Scan for the cell matching the given text and deliver its [x, y] coordinate at center. 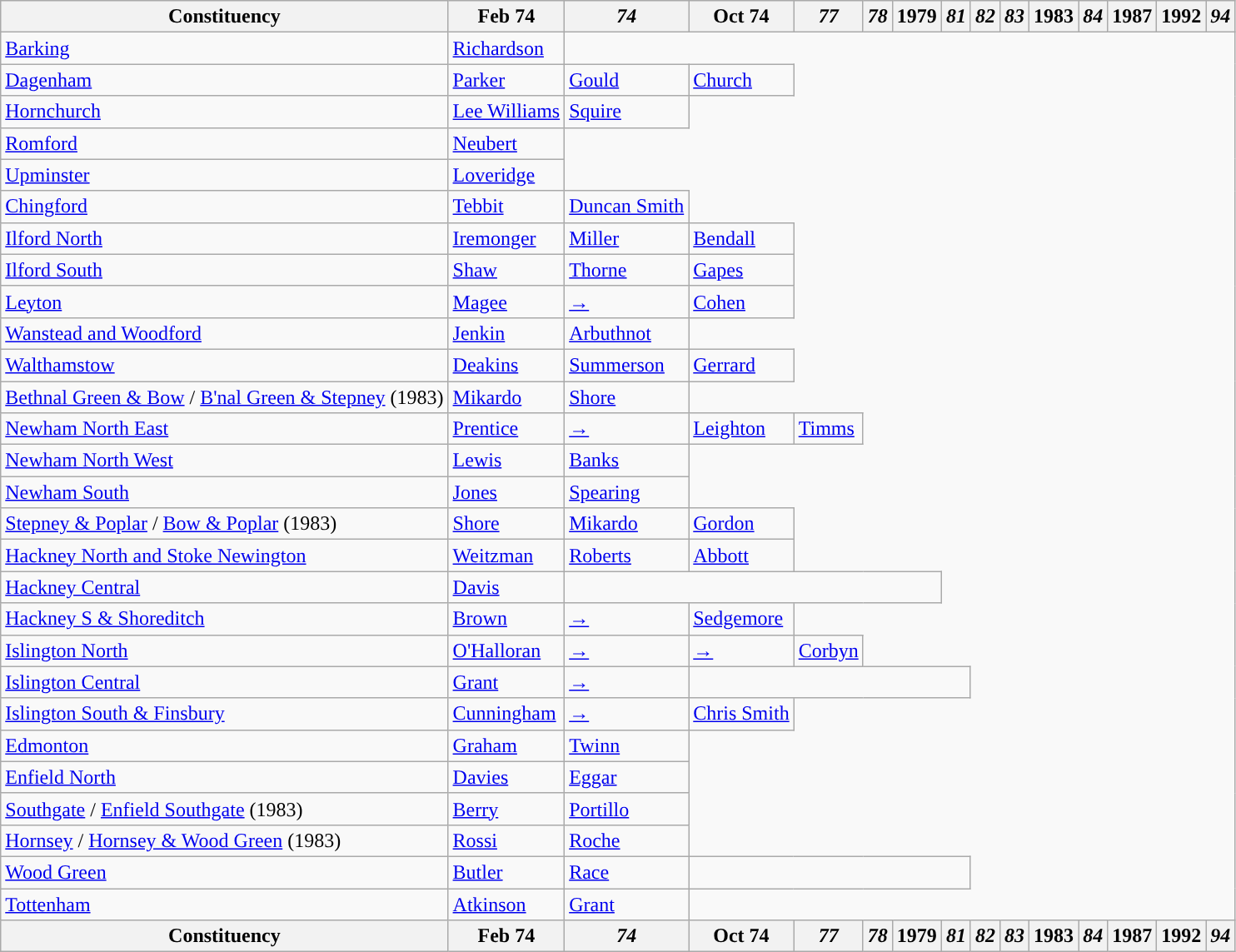
Leyton [225, 302]
Butler [506, 872]
Gordon [741, 524]
Chingford [225, 207]
Thorne [626, 270]
Deakins [506, 365]
Hornsey / Hornsey & Wood Green (1983) [225, 840]
Miller [626, 238]
Davies [506, 777]
Wood Green [225, 872]
Corbyn [828, 650]
Loveridge [506, 175]
Cohen [741, 302]
Southgate / Enfield Southgate (1983) [225, 809]
Jones [506, 492]
Church [741, 80]
Davis [506, 587]
Cunningham [506, 714]
Spearing [626, 492]
Neubert [506, 143]
Rossi [506, 840]
Wanstead and Woodford [225, 333]
Lewis [506, 461]
Arbuthnot [626, 333]
Prentice [506, 429]
Roche [626, 840]
Roberts [626, 556]
Berry [506, 809]
Magee [506, 302]
Tottenham [225, 904]
Dagenham [225, 80]
Ilford South [225, 270]
Bethnal Green & Bow / B'nal Green & Stepney (1983) [225, 397]
Gould [626, 80]
Chris Smith [741, 714]
Leighton [741, 429]
Stepney & Poplar / Bow & Poplar (1983) [225, 524]
Brown [506, 619]
Tebbit [506, 207]
Newham North West [225, 461]
Sedgemore [741, 619]
Abbott [741, 556]
Hackney Central [225, 587]
Hornchurch [225, 112]
Banks [626, 461]
Richardson [506, 48]
Hackney North and Stoke Newington [225, 556]
Squire [626, 112]
Newham South [225, 492]
Summerson [626, 365]
Upminster [225, 175]
Bendall [741, 238]
Portillo [626, 809]
Ilford North [225, 238]
Timms [828, 429]
Newham North East [225, 429]
Gerrard [741, 365]
Enfield North [225, 777]
Duncan Smith [626, 207]
Weitzman [506, 556]
Romford [225, 143]
Eggar [626, 777]
Atkinson [506, 904]
Gapes [741, 270]
Iremonger [506, 238]
Jenkin [506, 333]
Twinn [626, 745]
Islington North [225, 650]
Barking [225, 48]
Parker [506, 80]
Edmonton [225, 745]
Race [626, 872]
Graham [506, 745]
Islington South & Finsbury [225, 714]
Islington Central [225, 682]
O'Halloran [506, 650]
Walthamstow [225, 365]
Shaw [506, 270]
Hackney S & Shoreditch [225, 619]
Lee Williams [506, 112]
